Determine the [x, y] coordinate at the center of the cell enclosing the given text.  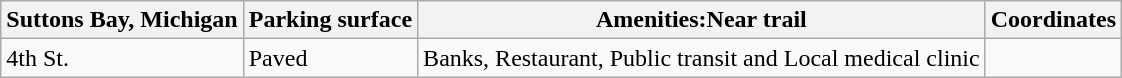
Coordinates [1053, 20]
Banks, Restaurant, Public transit and Local medical clinic [702, 58]
Suttons Bay, Michigan [122, 20]
Paved [330, 58]
4th St. [122, 58]
Amenities:Near trail [702, 20]
Parking surface [330, 20]
